For the text-containing cell, return its midpoint in [x, y] coordinate format. 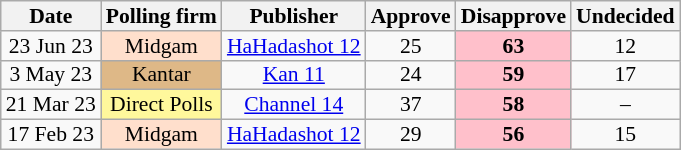
Date [51, 16]
63 [514, 46]
59 [514, 75]
23 Jun 23 [51, 46]
58 [514, 105]
37 [411, 105]
56 [514, 135]
Kan 11 [294, 75]
Undecided [625, 16]
Publisher [294, 16]
Polling firm [162, 16]
24 [411, 75]
15 [625, 135]
17 [625, 75]
29 [411, 135]
21 Mar 23 [51, 105]
17 Feb 23 [51, 135]
Channel 14 [294, 105]
Kantar [162, 75]
Approve [411, 16]
25 [411, 46]
12 [625, 46]
Disapprove [514, 16]
3 May 23 [51, 75]
Direct Polls [162, 105]
– [625, 105]
